Scan for the cell matching the given text and deliver its (x, y) coordinate at center. 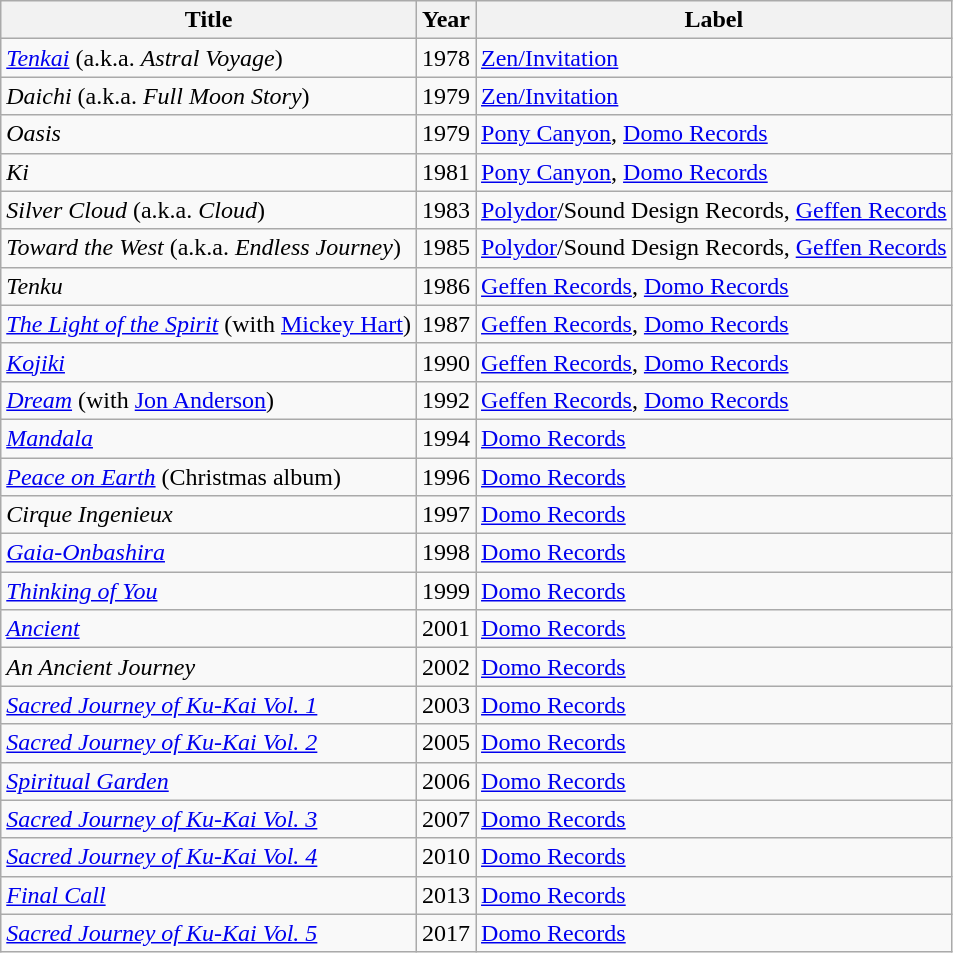
Sacred Journey of Ku-Kai Vol. 5 (209, 933)
Cirque Ingenieux (209, 515)
1994 (446, 438)
Sacred Journey of Ku-Kai Vol. 1 (209, 705)
An Ancient Journey (209, 667)
Mandala (209, 438)
Year (446, 20)
2002 (446, 667)
Daichi (a.k.a. Full Moon Story) (209, 96)
1999 (446, 591)
Sacred Journey of Ku-Kai Vol. 3 (209, 819)
1978 (446, 58)
2005 (446, 743)
1992 (446, 400)
1990 (446, 362)
Silver Cloud (a.k.a. Cloud) (209, 210)
Ancient (209, 629)
Toward the West (a.k.a. Endless Journey) (209, 248)
1996 (446, 477)
Spiritual Garden (209, 781)
Gaia-Onbashira (209, 553)
Final Call (209, 895)
2006 (446, 781)
Dream (with Jon Anderson) (209, 400)
Kojiki (209, 362)
The Light of the Spirit (with Mickey Hart) (209, 324)
Peace on Earth (Christmas album) (209, 477)
Tenkai (a.k.a. Astral Voyage) (209, 58)
1983 (446, 210)
2010 (446, 857)
Oasis (209, 134)
1986 (446, 286)
Title (209, 20)
1997 (446, 515)
Ki (209, 172)
2007 (446, 819)
2003 (446, 705)
2013 (446, 895)
Sacred Journey of Ku-Kai Vol. 4 (209, 857)
Tenku (209, 286)
1985 (446, 248)
1998 (446, 553)
1987 (446, 324)
Sacred Journey of Ku-Kai Vol. 2 (209, 743)
2001 (446, 629)
Label (714, 20)
Thinking of You (209, 591)
1981 (446, 172)
2017 (446, 933)
